Scan for the cell matching the given text and deliver its [x, y] coordinate at center. 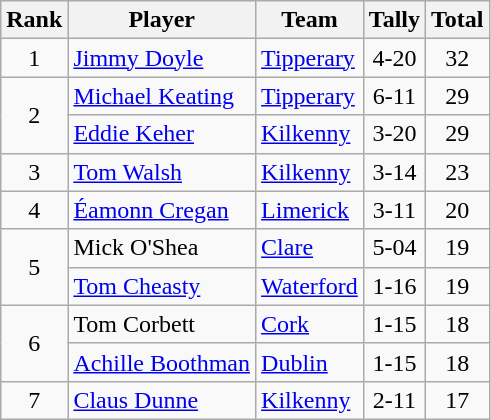
Tom Cheasty [162, 286]
Clare [310, 248]
3-11 [394, 210]
1-16 [394, 286]
Dublin [310, 362]
Rank [34, 20]
4-20 [394, 58]
Éamonn Cregan [162, 210]
Claus Dunne [162, 400]
2 [34, 115]
3-14 [394, 172]
Jimmy Doyle [162, 58]
20 [458, 210]
32 [458, 58]
Michael Keating [162, 96]
6 [34, 343]
Mick O'Shea [162, 248]
Tom Walsh [162, 172]
Eddie Keher [162, 134]
4 [34, 210]
17 [458, 400]
5 [34, 267]
3 [34, 172]
Tom Corbett [162, 324]
Tally [394, 20]
Cork [310, 324]
Achille Boothman [162, 362]
Player [162, 20]
3-20 [394, 134]
Total [458, 20]
23 [458, 172]
5-04 [394, 248]
7 [34, 400]
6-11 [394, 96]
Team [310, 20]
Waterford [310, 286]
2-11 [394, 400]
Limerick [310, 210]
1 [34, 58]
